Pinpoint the cell where the given text exists, returning its (X, Y) midpoint coordinate. 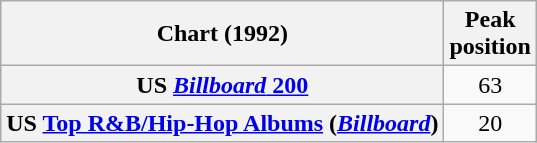
20 (490, 123)
US Top R&B/Hip-Hop Albums (Billboard) (222, 123)
Peak position (490, 34)
63 (490, 85)
Chart (1992) (222, 34)
US Billboard 200 (222, 85)
